Provide the (X, Y) coordinate of the cell's center where the given text is located.  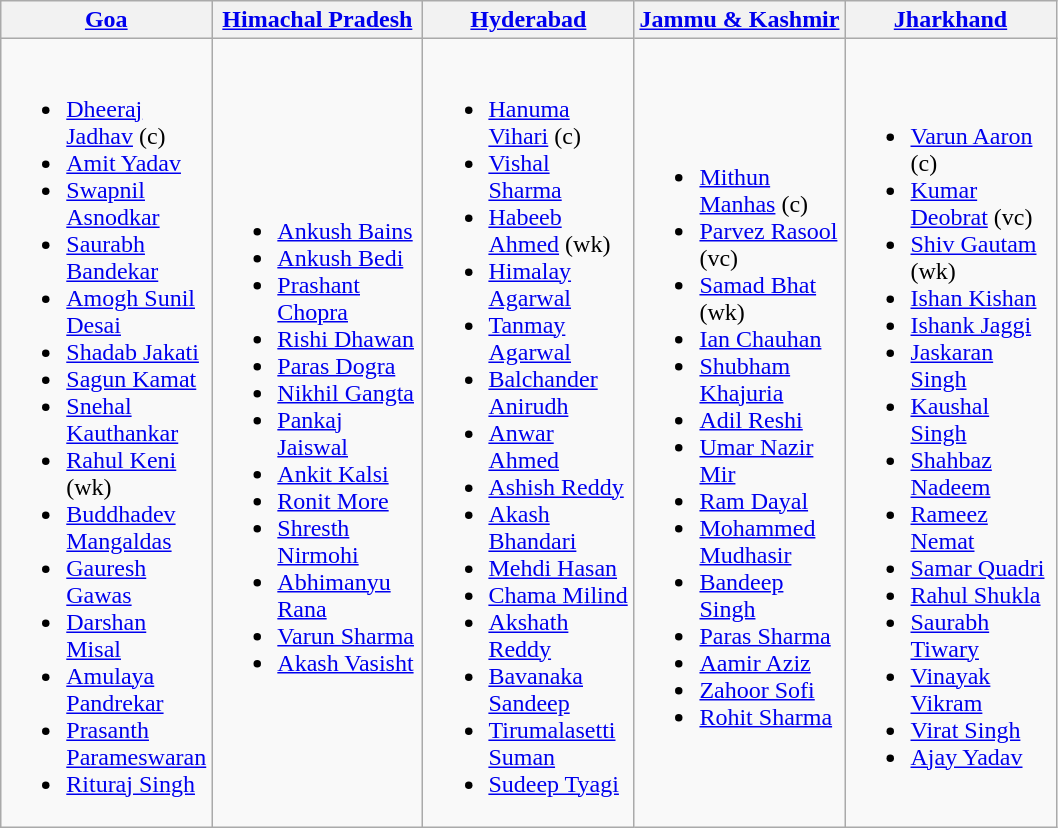
Himachal Pradesh (318, 20)
Jammu & Kashmir (740, 20)
Jharkhand (950, 20)
Goa (106, 20)
Hyderabad (528, 20)
